Search for the cell housing the specified text and yield its (X, Y) center coordinate. 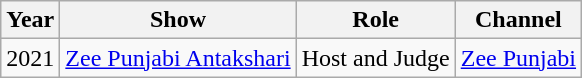
Zee Punjabi (518, 58)
Zee Punjabi Antakshari (178, 58)
Host and Judge (376, 58)
Show (178, 20)
Channel (518, 20)
Year (30, 20)
Role (376, 20)
2021 (30, 58)
